Return (X, Y) of the center of cell containing provided text 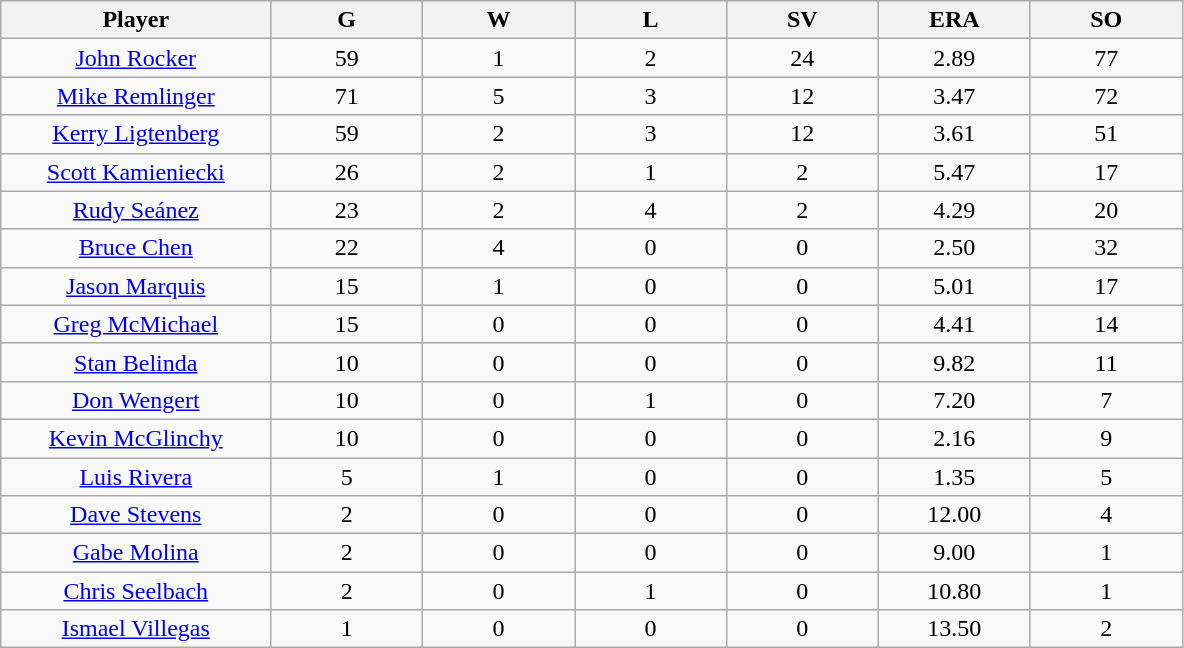
13.50 (954, 629)
Ismael Villegas (136, 629)
2.89 (954, 58)
9 (1106, 438)
Stan Belinda (136, 362)
Jason Marquis (136, 286)
Scott Kamieniecki (136, 172)
Luis Rivera (136, 477)
77 (1106, 58)
11 (1106, 362)
Dave Stevens (136, 515)
SO (1106, 20)
ERA (954, 20)
Gabe Molina (136, 553)
10.80 (954, 591)
Kerry Ligtenberg (136, 134)
20 (1106, 210)
SV (802, 20)
26 (347, 172)
Chris Seelbach (136, 591)
W (499, 20)
5.47 (954, 172)
2.16 (954, 438)
2.50 (954, 248)
3.61 (954, 134)
23 (347, 210)
51 (1106, 134)
1.35 (954, 477)
Don Wengert (136, 400)
Greg McMichael (136, 324)
24 (802, 58)
G (347, 20)
72 (1106, 96)
Player (136, 20)
Bruce Chen (136, 248)
4.41 (954, 324)
71 (347, 96)
John Rocker (136, 58)
32 (1106, 248)
7 (1106, 400)
4.29 (954, 210)
Mike Remlinger (136, 96)
12.00 (954, 515)
9.00 (954, 553)
14 (1106, 324)
22 (347, 248)
9.82 (954, 362)
7.20 (954, 400)
5.01 (954, 286)
L (651, 20)
Kevin McGlinchy (136, 438)
3.47 (954, 96)
Rudy Seánez (136, 210)
